Return (X, Y) of the center of cell containing provided text 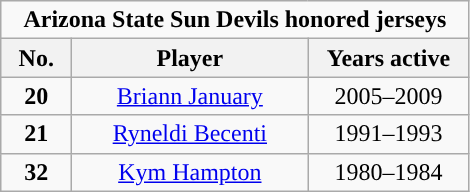
Kym Hampton (190, 172)
Player (190, 58)
No. (36, 58)
Ryneldi Becenti (190, 134)
1980–1984 (388, 172)
Years active (388, 58)
Arizona State Sun Devils honored jerseys (235, 20)
32 (36, 172)
1991–1993 (388, 134)
2005–2009 (388, 96)
Briann January (190, 96)
20 (36, 96)
21 (36, 134)
